Pinpoint the cell where the given text exists, returning its (x, y) midpoint coordinate. 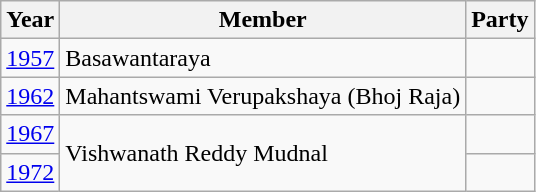
1962 (30, 96)
Party (500, 20)
1957 (30, 58)
Member (263, 20)
1967 (30, 134)
Basawantaraya (263, 58)
Year (30, 20)
Mahantswami Verupakshaya (Bhoj Raja) (263, 96)
Vishwanath Reddy Mudnal (263, 153)
1972 (30, 172)
